Scan for the cell matching the given text and deliver its [x, y] coordinate at center. 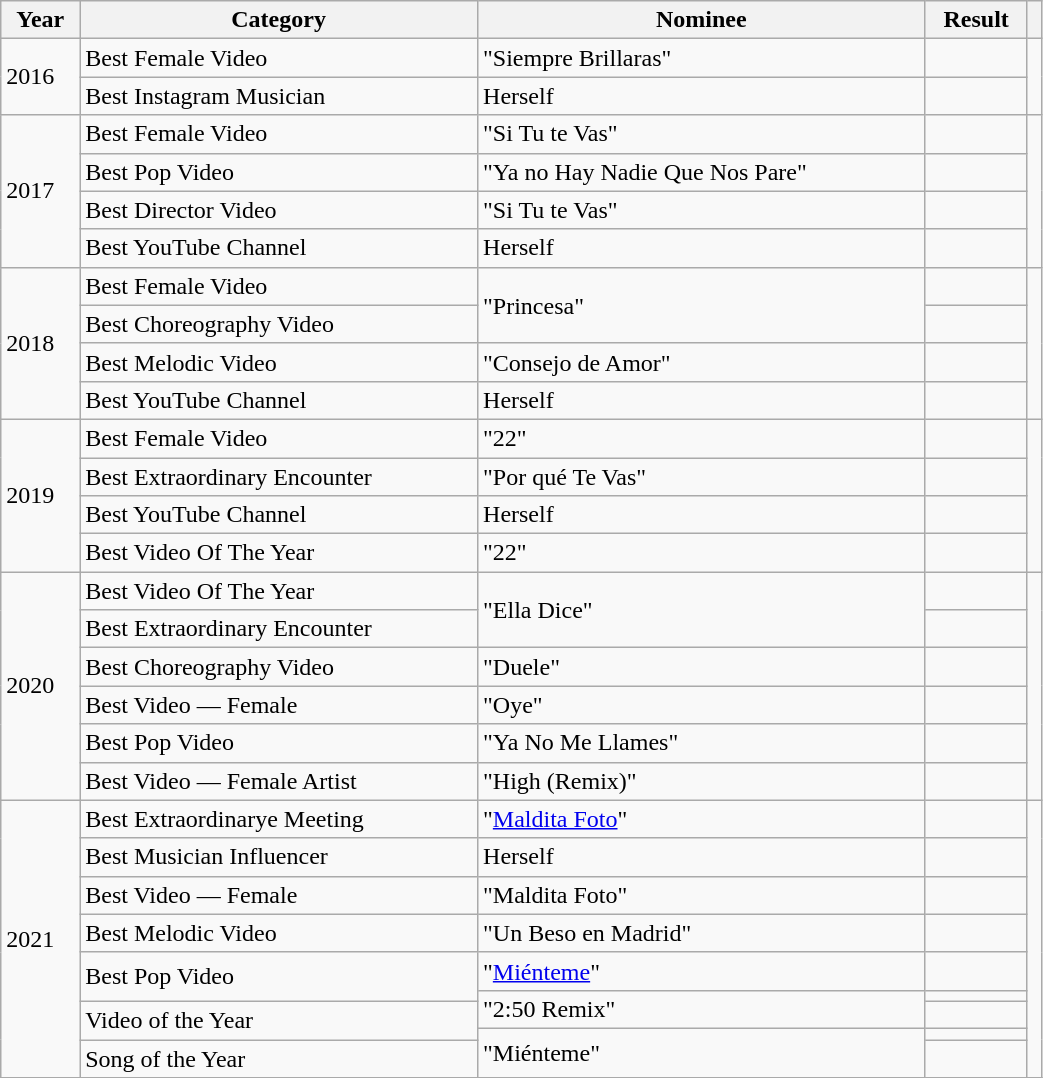
Video of the Year [279, 1020]
"Un Beso en Madrid" [702, 933]
Nominee [702, 20]
"Ella Dice" [702, 610]
2021 [40, 939]
"Princesa" [702, 305]
2018 [40, 343]
"Duele" [702, 667]
Best Musician Influencer [279, 857]
Result [976, 20]
Best Instagram Musician [279, 96]
"2:50 Remix" [702, 1009]
2017 [40, 191]
"Oye" [702, 705]
"Por qué Te Vas" [702, 477]
2016 [40, 77]
Song of the Year [279, 1059]
Year [40, 20]
Best Director Video [279, 210]
"High (Remix)" [702, 781]
Category [279, 20]
"Consejo de Amor" [702, 362]
"Siempre Brillaras" [702, 58]
Best Video — Female Artist [279, 781]
2019 [40, 495]
"Ya no Hay Nadie Que Nos Pare" [702, 172]
2020 [40, 686]
"Ya No Me Llames" [702, 743]
Best Extraordinarye Meeting [279, 819]
